Identify which cell holds the provided text, then report its (X, Y) central coordinate. 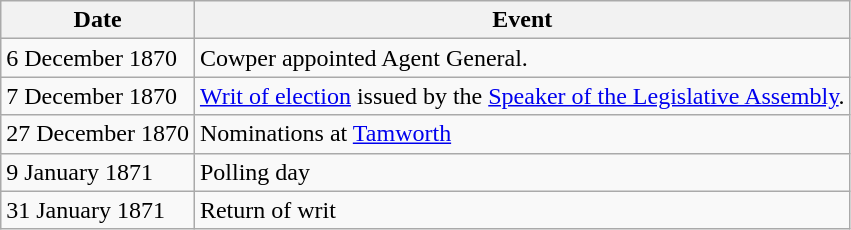
Nominations at Tamworth (522, 134)
Polling day (522, 172)
Date (98, 20)
27 December 1870 (98, 134)
Event (522, 20)
7 December 1870 (98, 96)
9 January 1871 (98, 172)
6 December 1870 (98, 58)
Return of writ (522, 210)
Cowper appointed Agent General. (522, 58)
Writ of election issued by the Speaker of the Legislative Assembly. (522, 96)
31 January 1871 (98, 210)
